Identify which cell holds the provided text, then report its (X, Y) central coordinate. 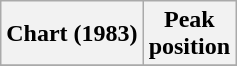
Peakposition (189, 34)
Chart (1983) (72, 34)
